Identify which cell holds the provided text, then report its [X, Y] central coordinate. 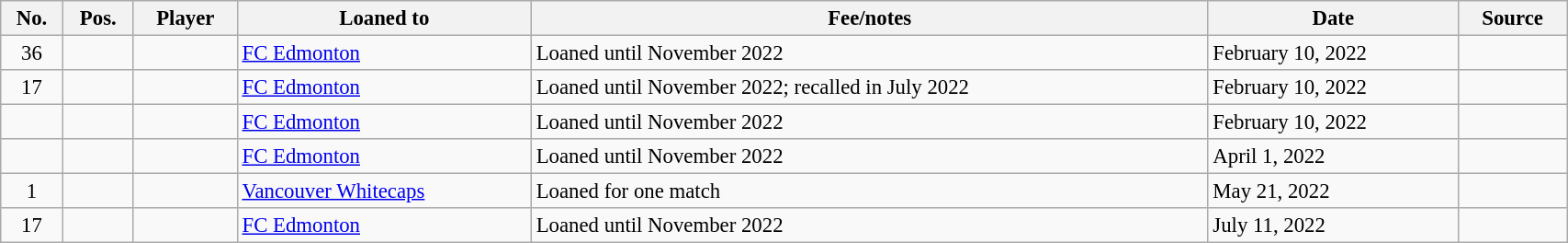
No. [31, 18]
1 [31, 191]
April 1, 2022 [1333, 156]
July 11, 2022 [1333, 226]
36 [31, 53]
Date [1333, 18]
Player [186, 18]
Pos. [97, 18]
Fee/notes [869, 18]
Loaned to [384, 18]
Loaned for one match [869, 191]
Vancouver Whitecaps [384, 191]
May 21, 2022 [1333, 191]
Loaned until November 2022; recalled in July 2022 [869, 87]
Source [1513, 18]
